Determine the (x, y) coordinate at the center of the cell enclosing the given text.  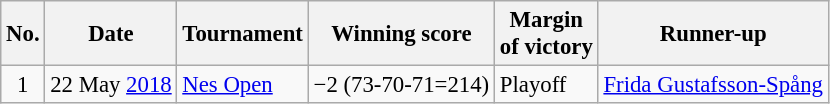
Date (111, 34)
Tournament (242, 34)
No. (23, 34)
Frida Gustafsson-Spång (713, 85)
Marginof victory (547, 34)
1 (23, 85)
−2 (73-70-71=214) (401, 85)
22 May 2018 (111, 85)
Playoff (547, 85)
Winning score (401, 34)
Nes Open (242, 85)
Runner-up (713, 34)
